Determine the (x, y) coordinate at the center of the cell enclosing the given text.  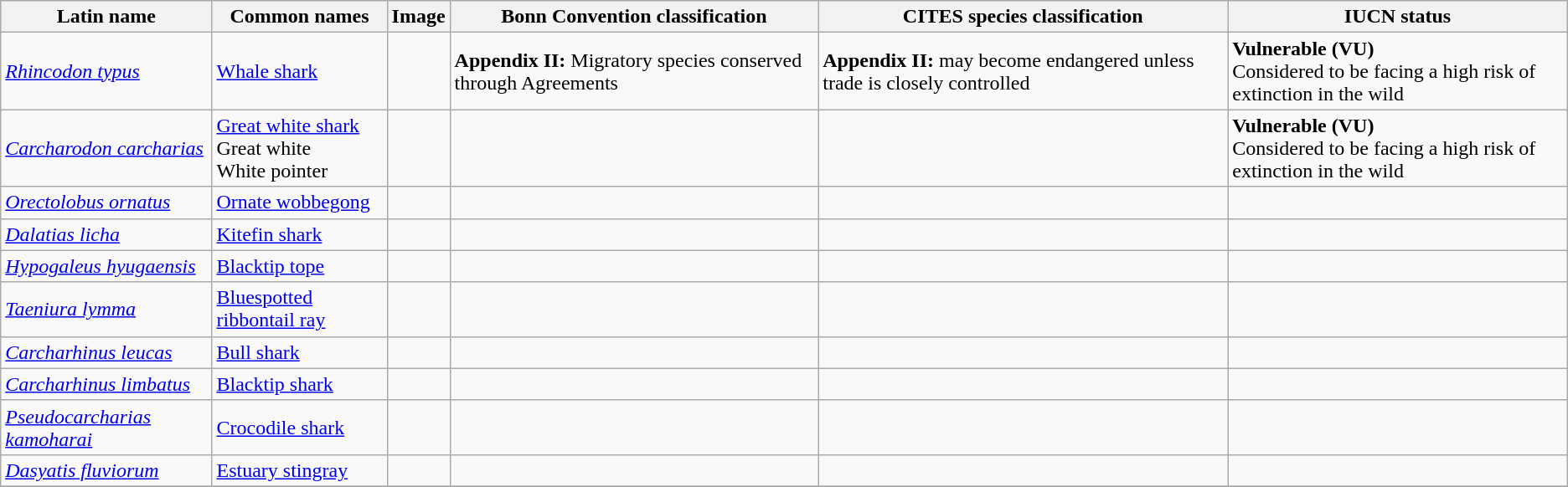
Whale shark (300, 71)
Dalatias licha (106, 234)
Carcharhinus leucas (106, 352)
Orectolobus ornatus (106, 202)
Appendix II: may become endangered unless trade is closely controlled (1024, 71)
Estuary stingray (300, 470)
Carcharhinus limbatus (106, 384)
Pseudocarcharias kamoharai (106, 427)
Latin name (106, 17)
CITES species classification (1024, 17)
IUCN status (1398, 17)
Great white sharkGreat whiteWhite pointer (300, 148)
Kitefin shark (300, 234)
Rhincodon typus (106, 71)
Image (419, 17)
Ornate wobbegong (300, 202)
Carcharodon carcharias (106, 148)
Bluespotted ribbontail ray (300, 310)
Common names (300, 17)
Dasyatis fluviorum (106, 470)
Bull shark (300, 352)
Blacktip tope (300, 266)
Hypogaleus hyugaensis (106, 266)
Taeniura lymma (106, 310)
Blacktip shark (300, 384)
Appendix II: Migratory species conserved through Agreements (634, 71)
Bonn Convention classification (634, 17)
Crocodile shark (300, 427)
